For the text-containing cell, return its midpoint in [x, y] coordinate format. 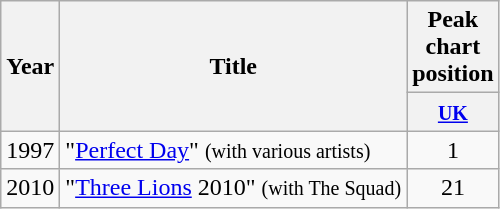
1 [453, 150]
2010 [30, 188]
Peak chart position [453, 47]
Title [234, 66]
Year [30, 66]
21 [453, 188]
UK [453, 112]
"Three Lions 2010" (with The Squad) [234, 188]
"Perfect Day" (with various artists) [234, 150]
1997 [30, 150]
